Pinpoint the cell where the given text exists, returning its [X, Y] midpoint coordinate. 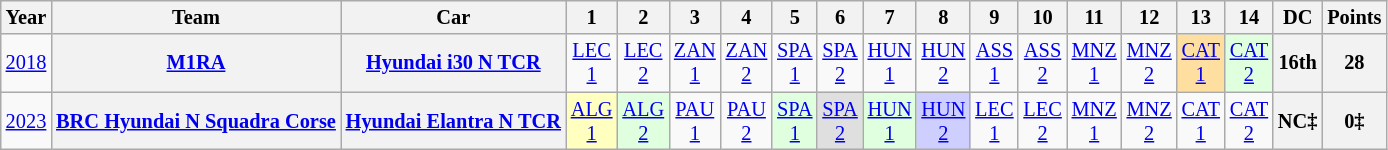
0‡ [1354, 121]
PAU2 [747, 121]
Hyundai Elantra N TCR [454, 121]
1 [592, 17]
7 [890, 17]
4 [747, 17]
16th [1298, 63]
Team [196, 17]
PAU1 [695, 121]
Hyundai i30 N TCR [454, 63]
DC [1298, 17]
Car [454, 17]
2023 [26, 121]
3 [695, 17]
13 [1201, 17]
14 [1249, 17]
ZAN2 [747, 63]
9 [994, 17]
NC‡ [1298, 121]
BRC Hyundai N Squadra Corse [196, 121]
2018 [26, 63]
Year [26, 17]
ASS1 [994, 63]
12 [1150, 17]
6 [840, 17]
10 [1042, 17]
ALG1 [592, 121]
8 [943, 17]
ZAN1 [695, 63]
M1RA [196, 63]
2 [643, 17]
5 [794, 17]
ASS2 [1042, 63]
ALG2 [643, 121]
Points [1354, 17]
11 [1094, 17]
28 [1354, 63]
